Pinpoint the cell where the given text exists, returning its [x, y] midpoint coordinate. 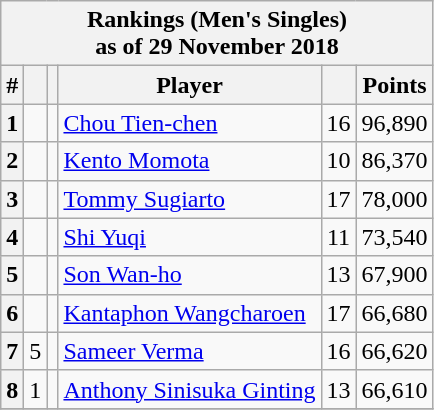
67,900 [394, 275]
2 [12, 161]
7 [12, 351]
Chou Tien-chen [190, 123]
11 [338, 237]
96,890 [394, 123]
Player [190, 85]
# [12, 85]
4 [12, 237]
Kantaphon Wangcharoen [190, 313]
3 [12, 199]
10 [338, 161]
66,620 [394, 351]
6 [12, 313]
Rankings (Men's Singles)as of 29 November 2018 [217, 34]
Points [394, 85]
Sameer Verma [190, 351]
86,370 [394, 161]
66,680 [394, 313]
Kento Momota [190, 161]
Anthony Sinisuka Ginting [190, 389]
78,000 [394, 199]
8 [12, 389]
Son Wan-ho [190, 275]
Tommy Sugiarto [190, 199]
73,540 [394, 237]
Shi Yuqi [190, 237]
66,610 [394, 389]
